Provide the (x, y) coordinate of the cell's center where the given text is located.  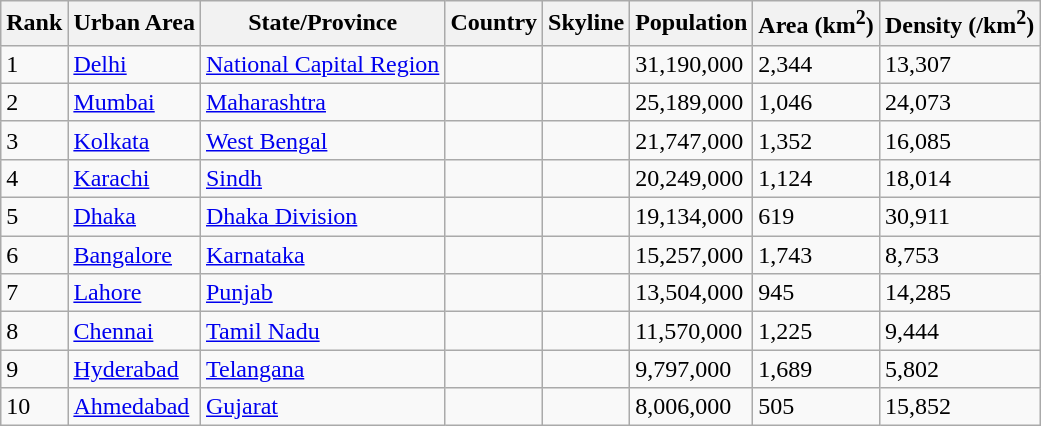
945 (816, 293)
8 (34, 331)
8,006,000 (692, 407)
20,249,000 (692, 178)
13,307 (959, 64)
Lahore (134, 293)
4 (34, 178)
8,753 (959, 255)
24,073 (959, 102)
1,225 (816, 331)
9,797,000 (692, 369)
619 (816, 217)
Delhi (134, 64)
1 (34, 64)
25,189,000 (692, 102)
13,504,000 (692, 293)
Skyline (586, 24)
10 (34, 407)
21,747,000 (692, 140)
5,802 (959, 369)
1,689 (816, 369)
30,911 (959, 217)
1,046 (816, 102)
Kolkata (134, 140)
Density (/km2) (959, 24)
16,085 (959, 140)
1,743 (816, 255)
9 (34, 369)
Maharashtra (322, 102)
State/Province (322, 24)
505 (816, 407)
3 (34, 140)
Ahmedabad (134, 407)
Country (494, 24)
31,190,000 (692, 64)
9,444 (959, 331)
1,124 (816, 178)
Telangana (322, 369)
Dhaka (134, 217)
1,352 (816, 140)
2,344 (816, 64)
6 (34, 255)
5 (34, 217)
Population (692, 24)
Hyderabad (134, 369)
14,285 (959, 293)
2 (34, 102)
15,852 (959, 407)
Sindh (322, 178)
Punjab (322, 293)
Urban Area (134, 24)
Dhaka Division (322, 217)
Chennai (134, 331)
18,014 (959, 178)
19,134,000 (692, 217)
West Bengal (322, 140)
Karachi (134, 178)
7 (34, 293)
Mumbai (134, 102)
Bangalore (134, 255)
Tamil Nadu (322, 331)
Rank (34, 24)
National Capital Region (322, 64)
11,570,000 (692, 331)
Gujarat (322, 407)
Karnataka (322, 255)
Area (km2) (816, 24)
15,257,000 (692, 255)
